Return [x, y] of the center of cell containing provided text 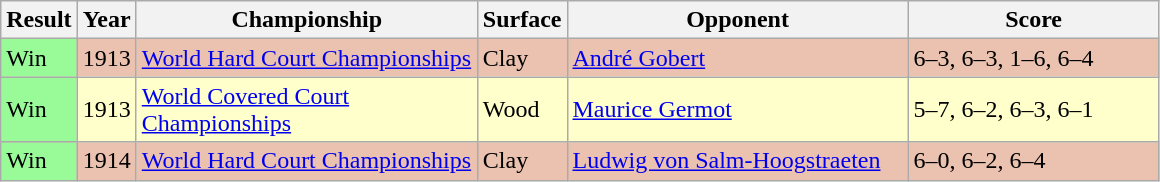
Ludwig von Salm-Hoogstraeten [738, 161]
Score [1034, 20]
1914 [106, 161]
Wood [522, 110]
6–3, 6–3, 1–6, 6–4 [1034, 58]
World Covered Court Championships [306, 110]
Opponent [738, 20]
Championship [306, 20]
5–7, 6–2, 6–3, 6–1 [1034, 110]
André Gobert [738, 58]
Maurice Germot [738, 110]
6–0, 6–2, 6–4 [1034, 161]
Result [39, 20]
Surface [522, 20]
Year [106, 20]
